Extract the [X, Y] coordinate from the center of the cell holding the provided text.  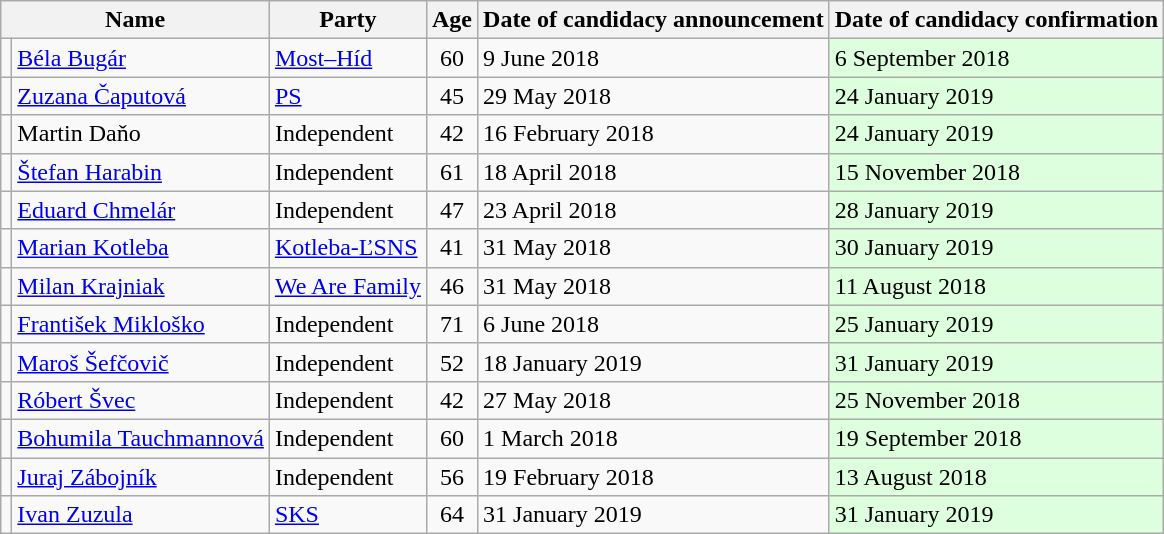
47 [452, 210]
28 January 2019 [996, 210]
Date of candidacy announcement [654, 20]
Juraj Zábojník [141, 477]
41 [452, 248]
46 [452, 286]
15 November 2018 [996, 172]
45 [452, 96]
We Are Family [348, 286]
52 [452, 362]
Štefan Harabin [141, 172]
SKS [348, 515]
PS [348, 96]
11 August 2018 [996, 286]
Róbert Švec [141, 400]
23 April 2018 [654, 210]
13 August 2018 [996, 477]
61 [452, 172]
29 May 2018 [654, 96]
6 June 2018 [654, 324]
Age [452, 20]
Marian Kotleba [141, 248]
Maroš Šefčovič [141, 362]
71 [452, 324]
Most–Híd [348, 58]
27 May 2018 [654, 400]
Date of candidacy confirmation [996, 20]
1 March 2018 [654, 438]
19 September 2018 [996, 438]
Martin Daňo [141, 134]
25 January 2019 [996, 324]
Eduard Chmelár [141, 210]
56 [452, 477]
25 November 2018 [996, 400]
16 February 2018 [654, 134]
Name [136, 20]
64 [452, 515]
Béla Bugár [141, 58]
Zuzana Čaputová [141, 96]
19 February 2018 [654, 477]
30 January 2019 [996, 248]
Ivan Zuzula [141, 515]
Bohumila Tauchmannová [141, 438]
František Mikloško [141, 324]
Kotleba-ĽSNS [348, 248]
18 April 2018 [654, 172]
Party [348, 20]
9 June 2018 [654, 58]
18 January 2019 [654, 362]
6 September 2018 [996, 58]
Milan Krajniak [141, 286]
